Search for the cell housing the specified text and yield its (X, Y) center coordinate. 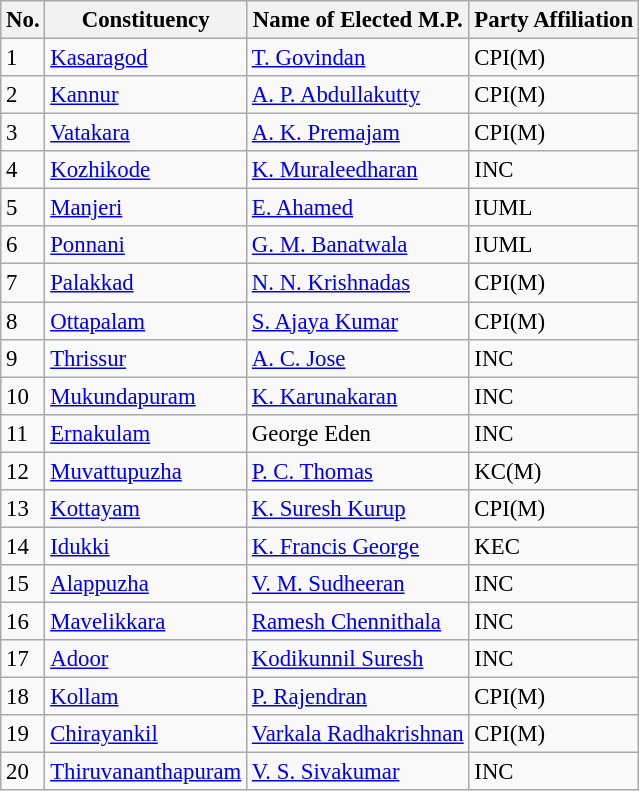
A. C. Jose (358, 358)
11 (23, 433)
18 (23, 697)
Kannur (146, 95)
Ramesh Chennithala (358, 621)
Alappuzha (146, 584)
Manjeri (146, 208)
N. N. Krishnadas (358, 283)
S. Ajaya Kumar (358, 321)
16 (23, 621)
Constituency (146, 20)
Kottayam (146, 509)
Varkala Radhakrishnan (358, 734)
12 (23, 471)
Idukki (146, 546)
8 (23, 321)
Ponnani (146, 245)
20 (23, 772)
1 (23, 58)
V. S. Sivakumar (358, 772)
Name of Elected M.P. (358, 20)
E. Ahamed (358, 208)
9 (23, 358)
K. Suresh Kurup (358, 509)
Vatakara (146, 133)
V. M. Sudheeran (358, 584)
G. M. Banatwala (358, 245)
K. Francis George (358, 546)
Ottapalam (146, 321)
P. C. Thomas (358, 471)
Mavelikkara (146, 621)
No. (23, 20)
KC(M) (554, 471)
Thrissur (146, 358)
7 (23, 283)
T. Govindan (358, 58)
P. Rajendran (358, 697)
Chirayankil (146, 734)
KEC (554, 546)
Party Affiliation (554, 20)
4 (23, 170)
A. P. Abdullakutty (358, 95)
Kozhikode (146, 170)
10 (23, 396)
Mukundapuram (146, 396)
Kodikunnil Suresh (358, 659)
Adoor (146, 659)
K. Karunakaran (358, 396)
K. Muraleedharan (358, 170)
6 (23, 245)
Muvattupuzha (146, 471)
14 (23, 546)
Kollam (146, 697)
Kasaragod (146, 58)
A. K. Premajam (358, 133)
Palakkad (146, 283)
Ernakulam (146, 433)
17 (23, 659)
3 (23, 133)
2 (23, 95)
George Eden (358, 433)
5 (23, 208)
19 (23, 734)
13 (23, 509)
15 (23, 584)
Thiruvananthapuram (146, 772)
